Scan for the cell matching the given text and deliver its [X, Y] coordinate at center. 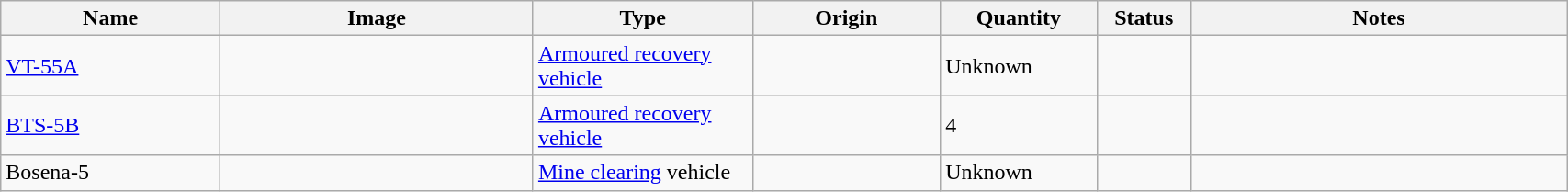
Image [377, 18]
4 [1019, 125]
Name [110, 18]
Notes [1378, 18]
Bosena-5 [110, 173]
Origin [847, 18]
Mine clearing vehicle [643, 173]
VT-55A [110, 66]
Quantity [1019, 18]
BTS-5B [110, 125]
Type [643, 18]
Status [1144, 18]
